Determine the (X, Y) coordinate at the center of the cell enclosing the given text.  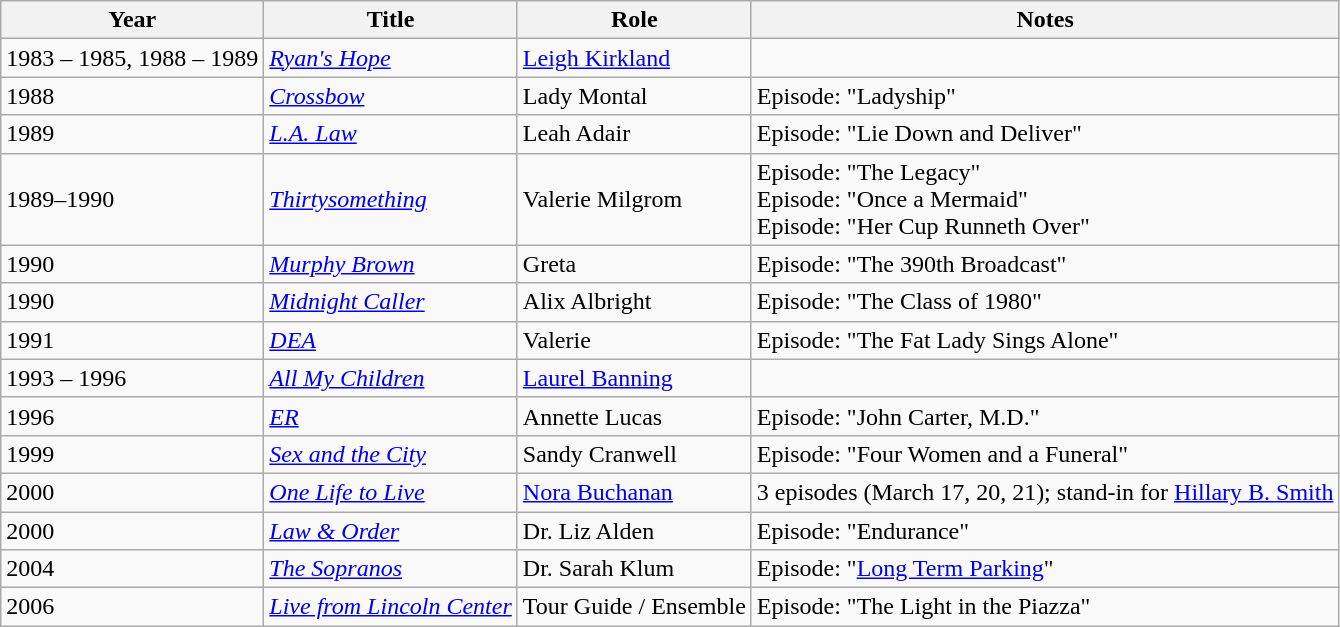
1993 – 1996 (132, 378)
Midnight Caller (391, 302)
Sex and the City (391, 454)
Episode: "The Legacy"Episode: "Once a Mermaid"Episode: "Her Cup Runneth Over" (1045, 199)
One Life to Live (391, 492)
Episode: "Endurance" (1045, 531)
Episode: "The 390th Broadcast" (1045, 264)
3 episodes (March 17, 20, 21); stand-in for Hillary B. Smith (1045, 492)
All My Children (391, 378)
Greta (634, 264)
Episode: "Four Women and a Funeral" (1045, 454)
Valerie (634, 340)
1999 (132, 454)
Title (391, 20)
Year (132, 20)
Nora Buchanan (634, 492)
2006 (132, 607)
Live from Lincoln Center (391, 607)
1988 (132, 96)
Episode: "The Light in the Piazza" (1045, 607)
Sandy Cranwell (634, 454)
Leah Adair (634, 134)
Lady Montal (634, 96)
Ryan's Hope (391, 58)
Alix Albright (634, 302)
Murphy Brown (391, 264)
DEA (391, 340)
Laurel Banning (634, 378)
Valerie Milgrom (634, 199)
Thirtysomething (391, 199)
ER (391, 416)
Dr. Sarah Klum (634, 569)
1996 (132, 416)
Leigh Kirkland (634, 58)
L.A. Law (391, 134)
The Sopranos (391, 569)
1989 (132, 134)
1989–1990 (132, 199)
Tour Guide / Ensemble (634, 607)
Role (634, 20)
Episode: "Ladyship" (1045, 96)
Episode: "The Fat Lady Sings Alone" (1045, 340)
Episode: "The Class of 1980" (1045, 302)
Annette Lucas (634, 416)
Episode: "John Carter, M.D." (1045, 416)
2004 (132, 569)
Crossbow (391, 96)
Episode: "Long Term Parking" (1045, 569)
Dr. Liz Alden (634, 531)
1983 – 1985, 1988 – 1989 (132, 58)
1991 (132, 340)
Episode: "Lie Down and Deliver" (1045, 134)
Notes (1045, 20)
Law & Order (391, 531)
